Return the (X, Y) coordinate for the center point of the cell that contains the specified text.  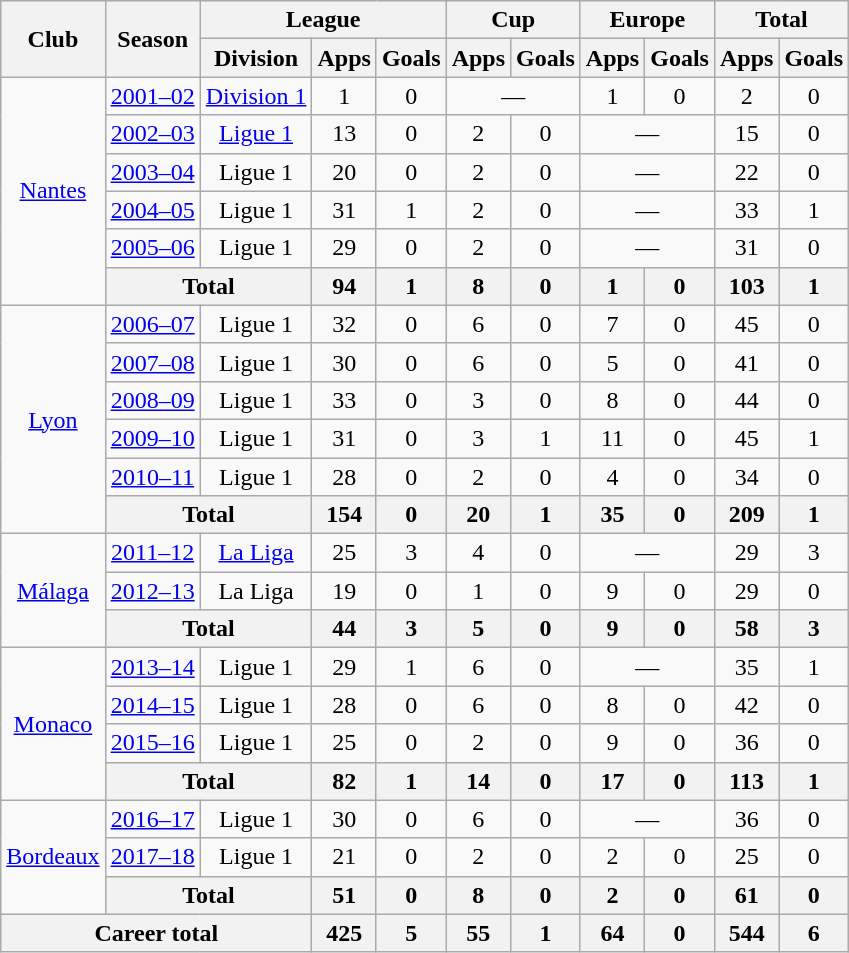
Málaga (53, 591)
Bordeaux (53, 857)
7 (612, 324)
2012–13 (152, 591)
2006–07 (152, 324)
Season (152, 39)
2009–10 (152, 438)
154 (344, 515)
2005–06 (152, 248)
34 (746, 477)
94 (344, 286)
Europe (647, 20)
2008–09 (152, 400)
209 (746, 515)
15 (746, 134)
58 (746, 629)
17 (612, 781)
2002–03 (152, 134)
32 (344, 324)
19 (344, 591)
55 (478, 933)
425 (344, 933)
13 (344, 134)
11 (612, 438)
2011–12 (152, 553)
61 (746, 895)
14 (478, 781)
2003–04 (152, 172)
2001–02 (152, 96)
2013–14 (152, 667)
2017–18 (152, 857)
103 (746, 286)
Division (256, 58)
League (323, 20)
Club (53, 39)
42 (746, 705)
544 (746, 933)
113 (746, 781)
41 (746, 362)
51 (344, 895)
64 (612, 933)
Cup (513, 20)
2010–11 (152, 477)
2015–16 (152, 743)
2007–08 (152, 362)
Nantes (53, 191)
21 (344, 857)
Career total (156, 933)
82 (344, 781)
Lyon (53, 419)
2016–17 (152, 819)
Monaco (53, 724)
2014–15 (152, 705)
2004–05 (152, 210)
Division 1 (256, 96)
22 (746, 172)
